Detect which cell encompasses the target text, then output its [X, Y] center coordinate. 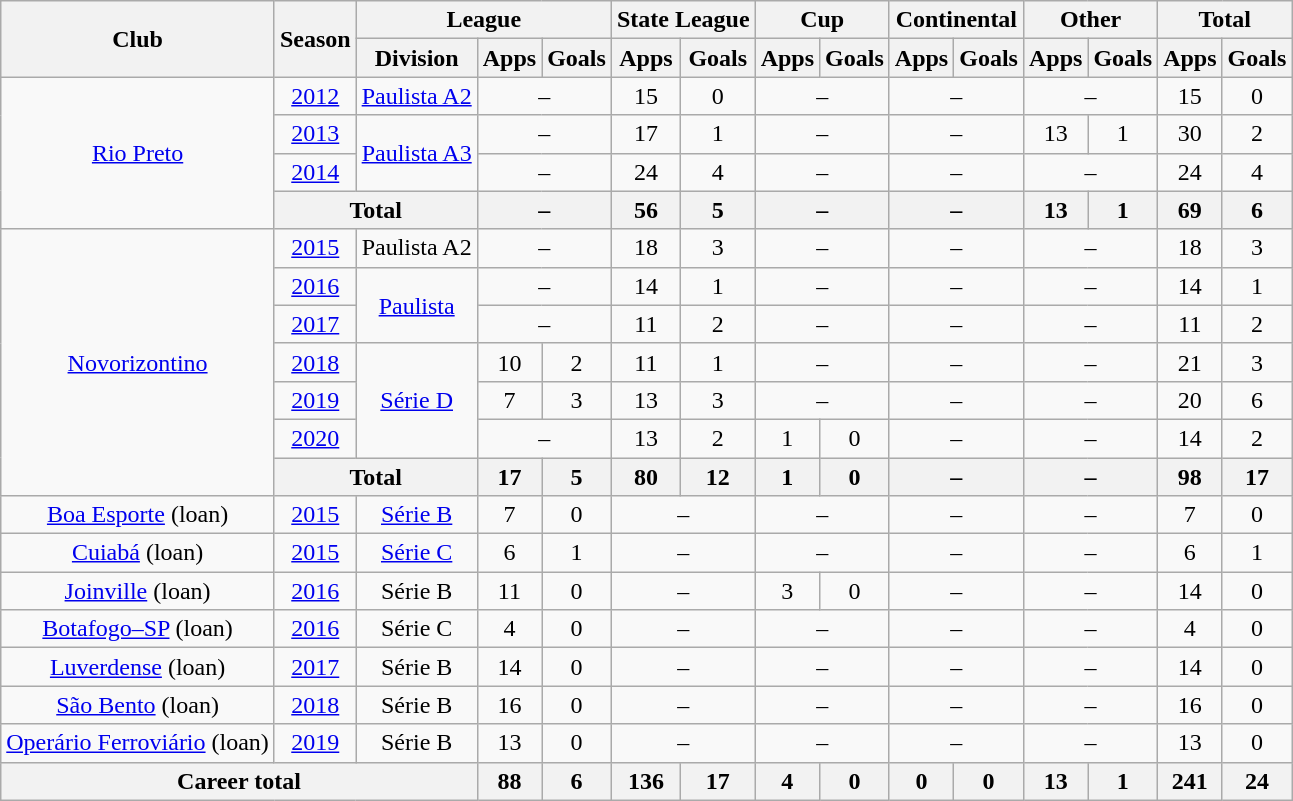
10 [509, 362]
241 [1190, 781]
Continental [956, 20]
12 [718, 477]
Operário Ferroviário (loan) [138, 743]
Cup [822, 20]
2012 [315, 96]
Joinville (loan) [138, 591]
88 [509, 781]
30 [1190, 134]
Cuiabá (loan) [138, 553]
98 [1190, 477]
2014 [315, 172]
Novorizontino [138, 362]
Career total [239, 781]
56 [646, 210]
80 [646, 477]
São Bento (loan) [138, 705]
Club [138, 39]
State League [683, 20]
69 [1190, 210]
Paulista A3 [416, 153]
Série D [416, 400]
League [484, 20]
Other [1090, 20]
Season [315, 39]
136 [646, 781]
2013 [315, 134]
Botafogo–SP (loan) [138, 629]
20 [1190, 400]
Rio Preto [138, 153]
Division [416, 58]
Boa Esporte (loan) [138, 515]
21 [1190, 362]
Luverdense (loan) [138, 667]
2020 [315, 438]
Paulista [416, 305]
